Return (X, Y) of the center of cell containing provided text 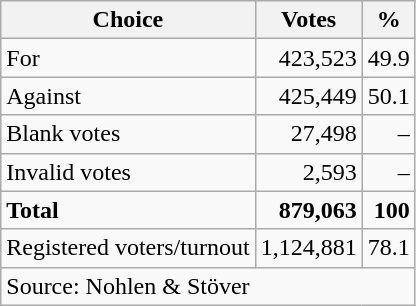
Invalid votes (128, 172)
100 (388, 210)
425,449 (308, 96)
Against (128, 96)
879,063 (308, 210)
50.1 (388, 96)
Choice (128, 20)
% (388, 20)
78.1 (388, 248)
423,523 (308, 58)
2,593 (308, 172)
49.9 (388, 58)
Source: Nohlen & Stöver (208, 286)
Registered voters/turnout (128, 248)
Votes (308, 20)
Total (128, 210)
For (128, 58)
27,498 (308, 134)
1,124,881 (308, 248)
Blank votes (128, 134)
